For the text-containing cell, return its midpoint in [x, y] coordinate format. 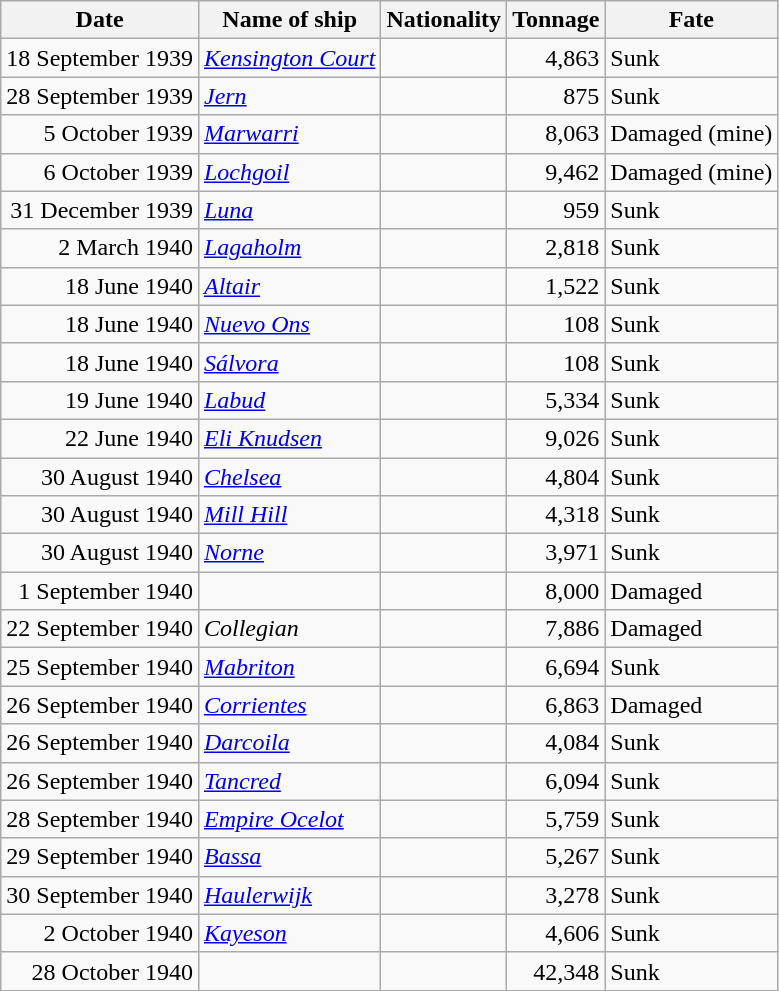
Marwarri [289, 134]
Altair [289, 286]
Mill Hill [289, 515]
Lagaholm [289, 248]
22 September 1940 [100, 629]
Collegian [289, 629]
42,348 [556, 971]
Mabriton [289, 667]
4,863 [556, 58]
Tancred [289, 781]
3,971 [556, 553]
Eli Knudsen [289, 438]
28 September 1939 [100, 96]
875 [556, 96]
Date [100, 20]
Chelsea [289, 477]
8,063 [556, 134]
Darcoila [289, 743]
5,759 [556, 819]
28 September 1940 [100, 819]
4,804 [556, 477]
Fate [692, 20]
1,522 [556, 286]
28 October 1940 [100, 971]
2,818 [556, 248]
Nuevo Ons [289, 324]
Labud [289, 400]
1 September 1940 [100, 591]
22 June 1940 [100, 438]
9,462 [556, 172]
Jern [289, 96]
Haulerwijk [289, 895]
4,084 [556, 743]
25 September 1940 [100, 667]
19 June 1940 [100, 400]
9,026 [556, 438]
Name of ship [289, 20]
Sálvora [289, 362]
959 [556, 210]
Nationality [444, 20]
Lochgoil [289, 172]
3,278 [556, 895]
5,334 [556, 400]
6,694 [556, 667]
2 October 1940 [100, 933]
5,267 [556, 857]
2 March 1940 [100, 248]
Tonnage [556, 20]
4,606 [556, 933]
5 October 1939 [100, 134]
30 September 1940 [100, 895]
Empire Ocelot [289, 819]
Bassa [289, 857]
Corrientes [289, 705]
8,000 [556, 591]
7,886 [556, 629]
4,318 [556, 515]
6,094 [556, 781]
Norne [289, 553]
18 September 1939 [100, 58]
Kensington Court [289, 58]
31 December 1939 [100, 210]
29 September 1940 [100, 857]
6 October 1939 [100, 172]
6,863 [556, 705]
Kayeson [289, 933]
Luna [289, 210]
